Search for the cell housing the specified text and yield its (X, Y) center coordinate. 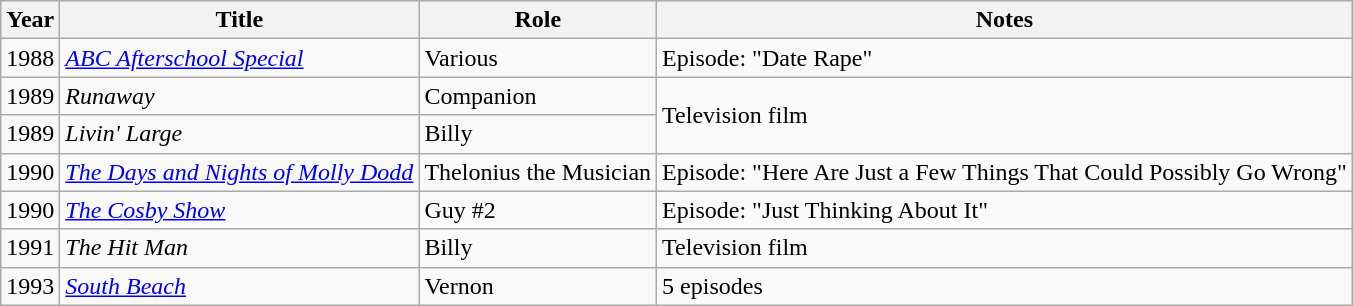
1988 (30, 58)
South Beach (240, 286)
Episode: "Date Rape" (1005, 58)
ABC Afterschool Special (240, 58)
Episode: "Just Thinking About It" (1005, 210)
Role (538, 20)
The Hit Man (240, 248)
Year (30, 20)
The Cosby Show (240, 210)
The Days and Nights of Molly Dodd (240, 172)
Livin' Large (240, 134)
Title (240, 20)
1991 (30, 248)
Runaway (240, 96)
Vernon (538, 286)
1993 (30, 286)
Notes (1005, 20)
Thelonius the Musician (538, 172)
Guy #2 (538, 210)
Episode: "Here Are Just a Few Things That Could Possibly Go Wrong" (1005, 172)
5 episodes (1005, 286)
Various (538, 58)
Companion (538, 96)
